Return the (x, y) coordinate for the center point of the cell that contains the specified text.  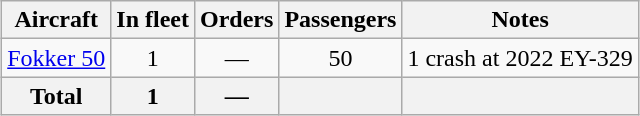
50 (340, 58)
Aircraft (56, 20)
In fleet (153, 20)
Orders (236, 20)
Fokker 50 (56, 58)
Notes (520, 20)
Total (56, 96)
1 crash at 2022 EY-329 (520, 58)
Passengers (340, 20)
